Capture the cell that displays the provided text and extract its (x, y) central coordinate. 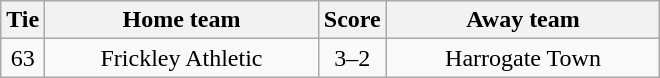
3–2 (352, 58)
Harrogate Town (523, 58)
Away team (523, 20)
63 (23, 58)
Home team (182, 20)
Frickley Athletic (182, 58)
Tie (23, 20)
Score (352, 20)
